Find where the given text appears and provide that cell's center as (X, Y) coordinate. 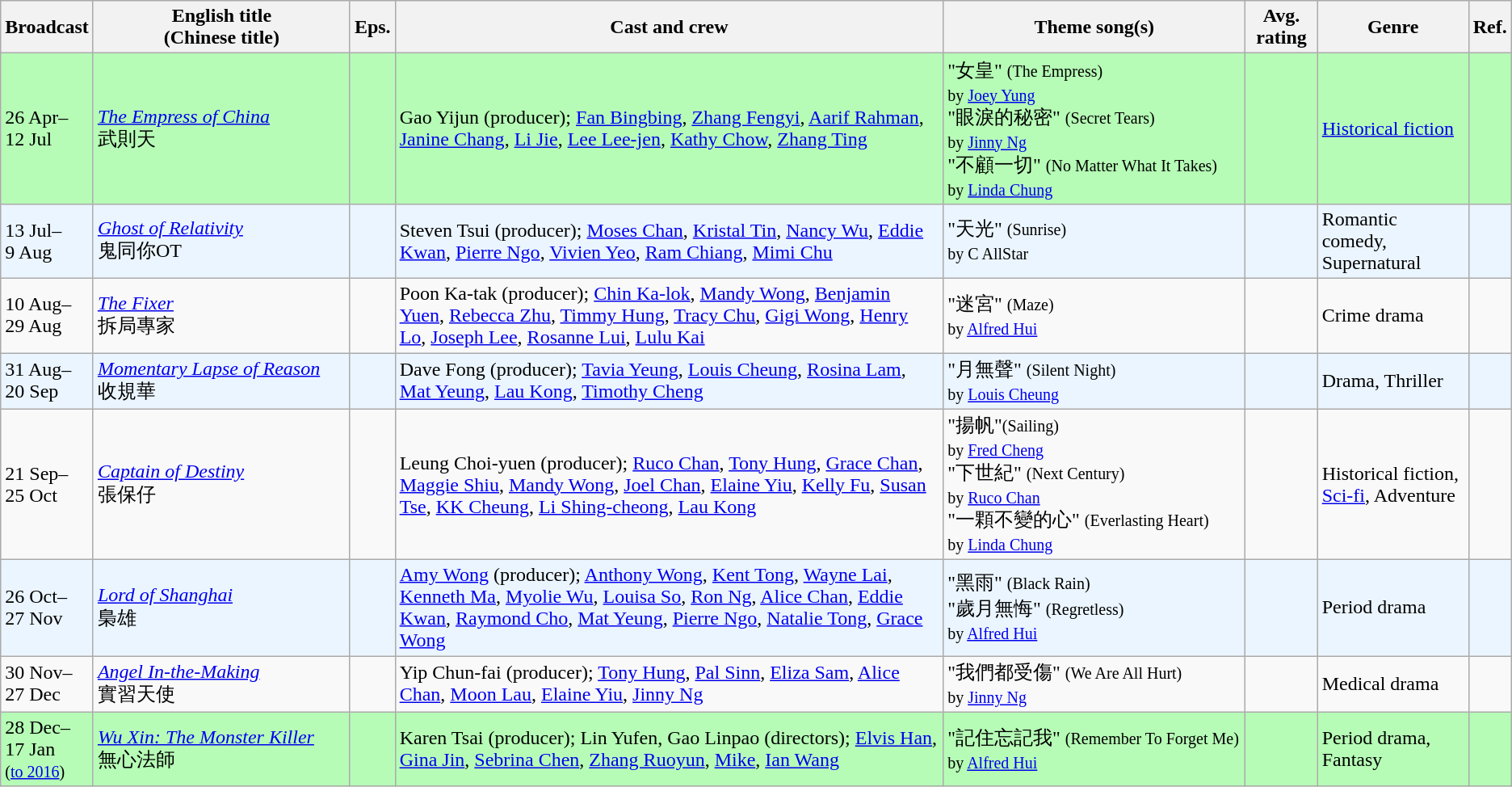
Angel In-the-Making實習天使 (221, 684)
The Empress of China武則天 (221, 129)
Historical fiction (1392, 129)
Yip Chun-fai (producer); Tony Hung, Pal Sinn, Eliza Sam, Alice Chan, Moon Lau, Elaine Yiu, Jinny Ng (669, 684)
Ghost of Relativity鬼同你OT (221, 241)
Broadcast (47, 27)
13 Jul–9 Aug (47, 241)
Romantic comedy, Supernatural (1392, 241)
26 Apr–12 Jul (47, 129)
28 Dec–17 Jan(to 2016) (47, 749)
"月無聲" (Silent Night)by Louis Cheung (1094, 381)
The Fixer拆局專家 (221, 315)
Karen Tsai (producer); Lin Yufen, Gao Linpao (directors); Elvis Han, Gina Jin, Sebrina Chen, Zhang Ruoyun, Mike, Ian Wang (669, 749)
"我們都受傷" (We Are All Hurt)by Jinny Ng (1094, 684)
21 Sep–25 Oct (47, 485)
"天光" (Sunrise)by C AllStar (1094, 241)
English title (Chinese title) (221, 27)
Cast and crew (669, 27)
Period drama (1392, 608)
Wu Xin: The Monster Killer 無心法師 (221, 749)
"黑雨" (Black Rain)"歲月無悔" (Regretless)by Alfred Hui (1094, 608)
Eps. (372, 27)
Gao Yijun (producer); Fan Bingbing, Zhang Fengyi, Aarif Rahman, Janine Chang, Li Jie, Lee Lee-jen, Kathy Chow, Zhang Ting (669, 129)
26 Oct–27 Nov (47, 608)
Period drama, Fantasy (1392, 749)
Medical drama (1392, 684)
Dave Fong (producer); Tavia Yeung, Louis Cheung, Rosina Lam, Mat Yeung, Lau Kong, Timothy Cheng (669, 381)
31 Aug–20 Sep (47, 381)
Ref. (1489, 27)
Lord of Shanghai梟雄 (221, 608)
Avg. rating (1281, 27)
"迷宮" (Maze)by Alfred Hui (1094, 315)
"記住忘記我" (Remember To Forget Me)by Alfred Hui (1094, 749)
Historical fiction, Sci-fi, Adventure (1392, 485)
Theme song(s) (1094, 27)
Drama, Thriller (1392, 381)
Genre (1392, 27)
Captain of Destiny張保仔 (221, 485)
10 Aug–29 Aug (47, 315)
"揚帆"(Sailing)by Fred Cheng"下世紀" (Next Century)by Ruco Chan"一顆不變的心" (Everlasting Heart)by Linda Chung (1094, 485)
Momentary Lapse of Reason收規華 (221, 381)
30 Nov–27 Dec (47, 684)
Crime drama (1392, 315)
Steven Tsui (producer); Moses Chan, Kristal Tin, Nancy Wu, Eddie Kwan, Pierre Ngo, Vivien Yeo, Ram Chiang, Mimi Chu (669, 241)
"女皇" (The Empress)by Joey Yung"眼淚的秘密" (Secret Tears)by Jinny Ng"不顧一切" (No Matter What It Takes)by Linda Chung (1094, 129)
